Return (x, y) of the center of cell containing provided text 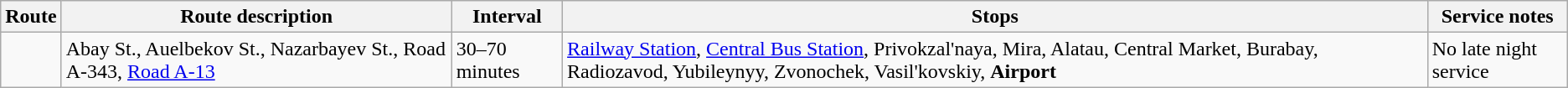
30–70 minutes (507, 60)
Service notes (1498, 17)
Route (31, 17)
Interval (507, 17)
Stops (995, 17)
Abay St., Auelbekov St., Nazarbayev St., Road A-343, Road A-13 (256, 60)
No late night service (1498, 60)
Route description (256, 17)
